Extract the [X, Y] coordinate from the center of the cell holding the provided text.  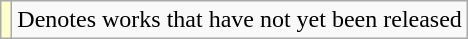
Denotes works that have not yet been released [240, 20]
